Extract the (x, y) coordinate from the center of the cell holding the provided text.  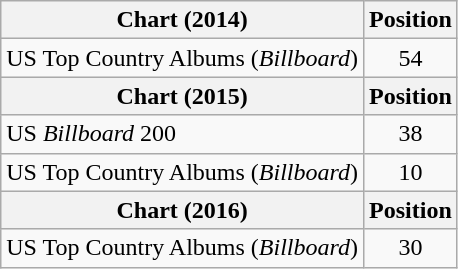
Chart (2015) (182, 96)
Chart (2016) (182, 210)
54 (411, 58)
US Billboard 200 (182, 134)
Chart (2014) (182, 20)
10 (411, 172)
38 (411, 134)
30 (411, 248)
